Find where the given text appears and provide that cell's center as (x, y) coordinate. 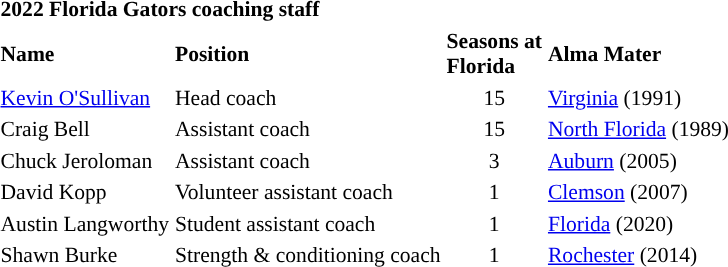
Seasons atFlorida (494, 53)
Student assistant coach (308, 224)
Head coach (308, 98)
Position (308, 53)
Volunteer assistant coach (308, 192)
3 (494, 160)
